Scan for the cell matching the given text and deliver its (X, Y) coordinate at center. 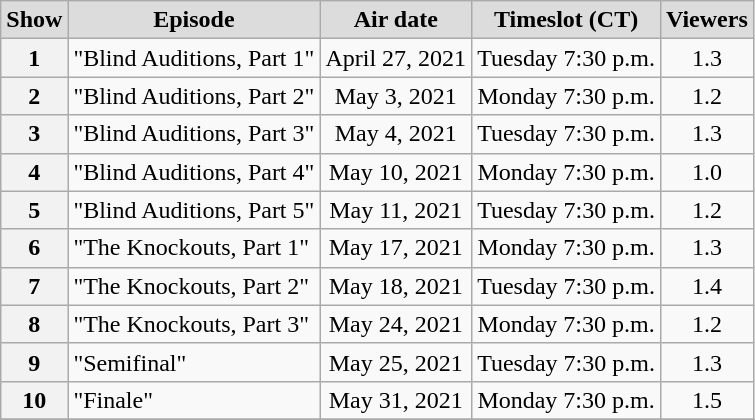
1.4 (706, 286)
"Blind Auditions, Part 3" (194, 134)
5 (34, 210)
Show (34, 20)
May 17, 2021 (396, 248)
May 3, 2021 (396, 96)
Timeslot (CT) (566, 20)
4 (34, 172)
May 4, 2021 (396, 134)
"The Knockouts, Part 3" (194, 324)
April 27, 2021 (396, 58)
"Blind Auditions, Part 4" (194, 172)
"Semifinal" (194, 362)
1.0 (706, 172)
Episode (194, 20)
"The Knockouts, Part 2" (194, 286)
9 (34, 362)
May 24, 2021 (396, 324)
Air date (396, 20)
"Blind Auditions, Part 5" (194, 210)
8 (34, 324)
May 10, 2021 (396, 172)
6 (34, 248)
2 (34, 96)
10 (34, 400)
"Blind Auditions, Part 2" (194, 96)
1 (34, 58)
"The Knockouts, Part 1" (194, 248)
3 (34, 134)
"Finale" (194, 400)
1.5 (706, 400)
"Blind Auditions, Part 1" (194, 58)
Viewers (706, 20)
May 25, 2021 (396, 362)
May 11, 2021 (396, 210)
May 31, 2021 (396, 400)
7 (34, 286)
May 18, 2021 (396, 286)
